Determine the (x, y) coordinate at the center of the cell enclosing the given text.  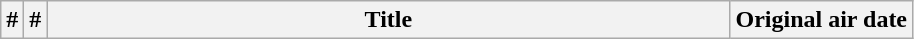
Title (388, 20)
Original air date (822, 20)
